Capture the cell that displays the provided text and extract its (X, Y) central coordinate. 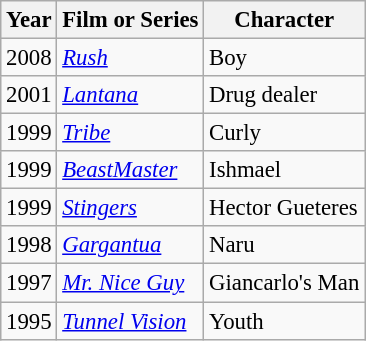
Year (29, 20)
Stingers (130, 208)
Mr. Nice Guy (130, 283)
Tribe (130, 133)
Naru (284, 245)
Ishmael (284, 170)
Film or Series (130, 20)
Gargantua (130, 245)
Tunnel Vision (130, 321)
Drug dealer (284, 95)
2001 (29, 95)
2008 (29, 58)
1998 (29, 245)
Curly (284, 133)
1997 (29, 283)
Boy (284, 58)
Lantana (130, 95)
BeastMaster (130, 170)
Character (284, 20)
Rush (130, 58)
Giancarlo's Man (284, 283)
1995 (29, 321)
Hector Gueteres (284, 208)
Youth (284, 321)
